From the cell containing the given text, extract its center point as (x, y) coordinate. 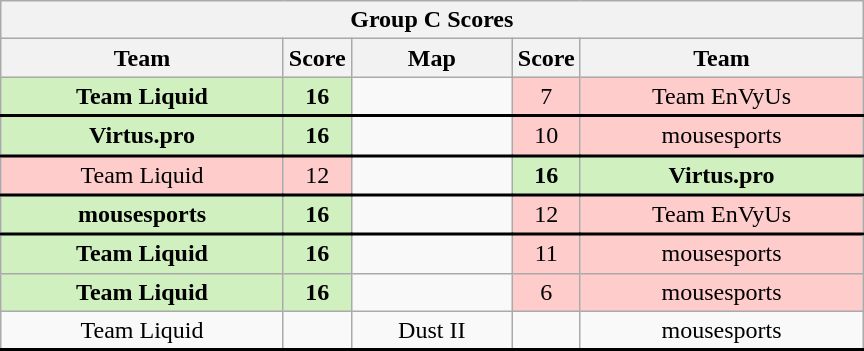
Group C Scores (432, 20)
10 (546, 136)
Map (432, 58)
11 (546, 254)
6 (546, 292)
7 (546, 96)
Dust II (432, 330)
